Provide the (x, y) coordinate of the cell's center where the given text is located.  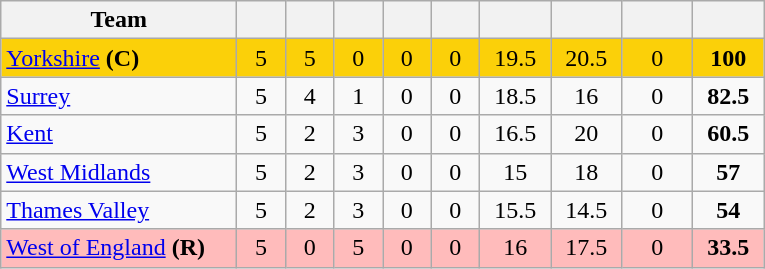
60.5 (728, 134)
1 (358, 96)
82.5 (728, 96)
4 (310, 96)
14.5 (586, 210)
West Midlands (119, 172)
19.5 (516, 58)
18 (586, 172)
57 (728, 172)
Thames Valley (119, 210)
16.5 (516, 134)
Kent (119, 134)
Surrey (119, 96)
18.5 (516, 96)
20 (586, 134)
Team (119, 20)
17.5 (586, 248)
54 (728, 210)
15 (516, 172)
33.5 (728, 248)
15.5 (516, 210)
20.5 (586, 58)
100 (728, 58)
Yorkshire (C) (119, 58)
West of England (R) (119, 248)
